For the text-containing cell, return its midpoint in [x, y] coordinate format. 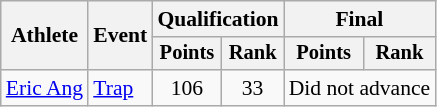
106 [186, 88]
Eric Ang [44, 88]
Did not advance [360, 88]
33 [253, 88]
Athlete [44, 36]
Final [360, 19]
Event [120, 36]
Qualification [218, 19]
Trap [120, 88]
